Search for the cell housing the specified text and yield its (X, Y) center coordinate. 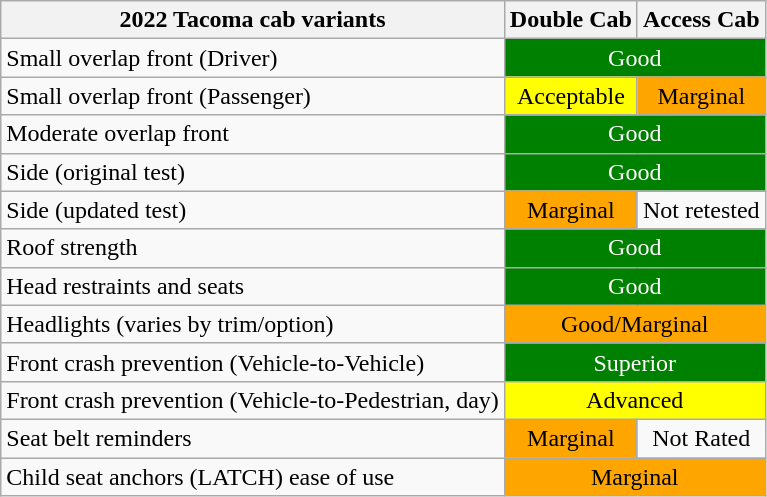
Headlights (varies by trim/option) (253, 324)
Good/Marginal (634, 324)
Double Cab (570, 20)
Superior (634, 362)
Not Rated (701, 438)
Roof strength (253, 248)
Not retested (701, 210)
Side (updated test) (253, 210)
Front crash prevention (Vehicle-to-Vehicle) (253, 362)
Moderate overlap front (253, 134)
Small overlap front (Driver) (253, 58)
Small overlap front (Passenger) (253, 96)
2022 Tacoma cab variants (253, 20)
Child seat anchors (LATCH) ease of use (253, 477)
Advanced (634, 400)
Access Cab (701, 20)
Head restraints and seats (253, 286)
Seat belt reminders (253, 438)
Acceptable (570, 96)
Side (original test) (253, 172)
Front crash prevention (Vehicle-to-Pedestrian, day) (253, 400)
